Output the (x, y) coordinate of the center of the cell containing the given text.  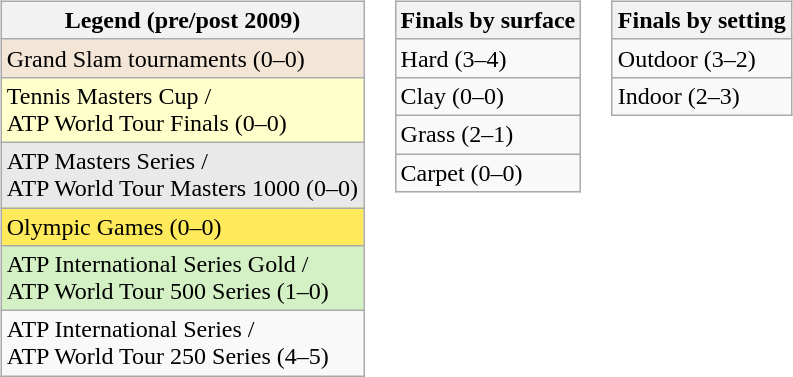
Indoor (2–3) (702, 96)
Finals by surface (488, 20)
Finals by setting (702, 20)
ATP International Series Gold / ATP World Tour 500 Series (1–0) (182, 278)
Clay (0–0) (488, 96)
Legend (pre/post 2009) (182, 20)
Grand Slam tournaments (0–0) (182, 58)
ATP International Series / ATP World Tour 250 Series (4–5) (182, 344)
Tennis Masters Cup / ATP World Tour Finals (0–0) (182, 110)
Grass (2–1) (488, 134)
Carpet (0–0) (488, 173)
Hard (3–4) (488, 58)
Outdoor (3–2) (702, 58)
ATP Masters Series / ATP World Tour Masters 1000 (0–0) (182, 174)
Olympic Games (0–0) (182, 227)
